Locate the cell with the specified text and output its (x, y) center coordinate. 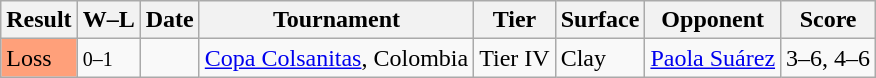
3–6, 4–6 (828, 58)
Tournament (336, 20)
Result (39, 20)
Date (170, 20)
Surface (600, 20)
Tier IV (515, 58)
Opponent (713, 20)
Copa Colsanitas, Colombia (336, 58)
Loss (39, 58)
W–L (108, 20)
Clay (600, 58)
0–1 (108, 58)
Score (828, 20)
Tier (515, 20)
Paola Suárez (713, 58)
